Capture the cell that displays the provided text and extract its [x, y] central coordinate. 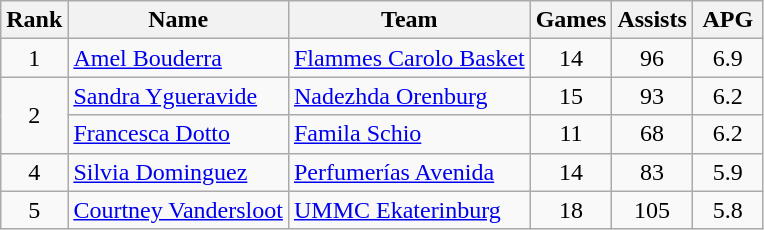
105 [652, 210]
Games [571, 20]
Amel Bouderra [178, 58]
11 [571, 134]
Team [409, 20]
4 [34, 172]
Flammes Carolo Basket [409, 58]
2 [34, 115]
93 [652, 96]
Name [178, 20]
Courtney Vandersloot [178, 210]
APG [728, 20]
Rank [34, 20]
Famila Schio [409, 134]
1 [34, 58]
Perfumerías Avenida [409, 172]
18 [571, 210]
Sandra Ygueravide [178, 96]
Francesca Dotto [178, 134]
68 [652, 134]
UMMC Ekaterinburg [409, 210]
Silvia Dominguez [178, 172]
Assists [652, 20]
5 [34, 210]
83 [652, 172]
96 [652, 58]
Nadezhda Orenburg [409, 96]
5.9 [728, 172]
5.8 [728, 210]
6.9 [728, 58]
15 [571, 96]
